Detect which cell encompasses the target text, then output its (X, Y) center coordinate. 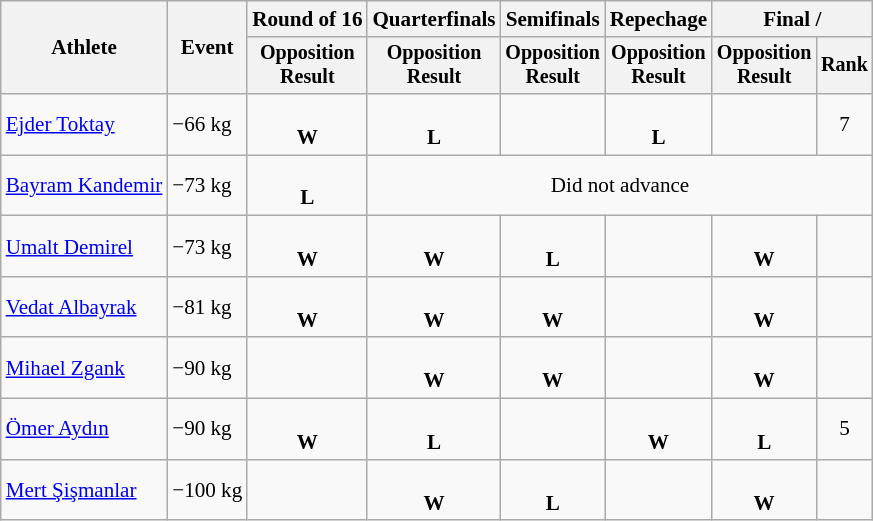
Semifinals (553, 18)
−100 kg (207, 490)
Athlete (84, 48)
Quarterfinals (434, 18)
Mert Şişmanlar (84, 490)
Vedat Albayrak (84, 308)
Did not advance (620, 186)
Bayram Kandemir (84, 186)
Round of 16 (307, 18)
Ejder Toktay (84, 124)
7 (844, 124)
Repechage (658, 18)
Event (207, 48)
Rank (844, 65)
Mihael Zgank (84, 368)
−66 kg (207, 124)
Umalt Demirel (84, 246)
Ömer Aydın (84, 428)
Final / (792, 18)
5 (844, 428)
−81 kg (207, 308)
